Provide the (x, y) coordinate of the cell's center where the given text is located.  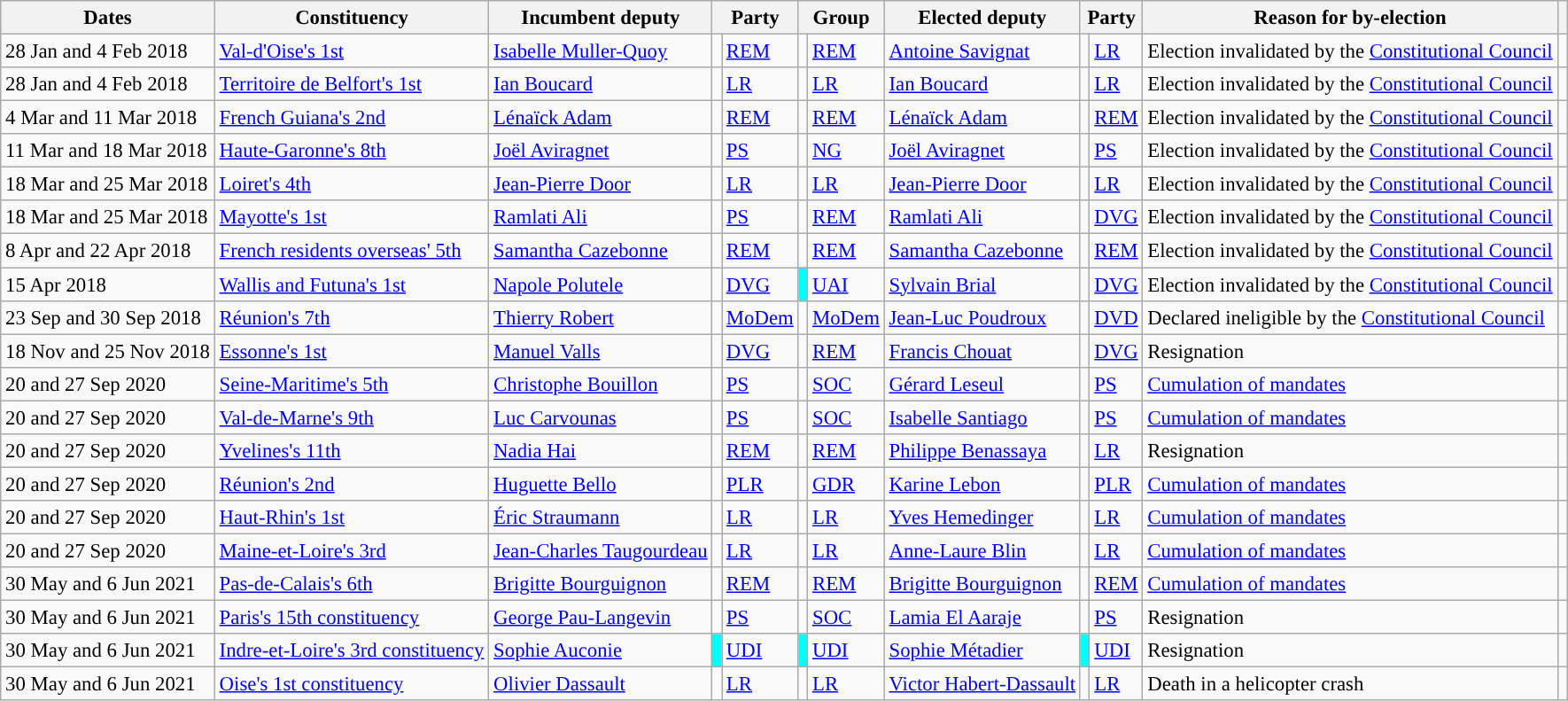
Territoire de Belfort's 1st (351, 84)
Wallis and Futuna's 1st (351, 284)
Manuel Valls (601, 351)
Gérard Leseul (982, 384)
Seine-Maritime's 5th (351, 384)
Antoine Savignat (982, 51)
Loiret's 4th (351, 184)
Lamia El Aaraje (982, 618)
Essonne's 1st (351, 351)
Victor Habert-Dassault (982, 684)
Mayotte's 1st (351, 217)
Thierry Robert (601, 317)
Indre-et-Loire's 3rd constituency (351, 650)
Oise's 1st constituency (351, 684)
Isabelle Santiago (982, 417)
11 Mar and 18 Mar 2018 (108, 151)
18 Nov and 25 Nov 2018 (108, 351)
Philippe Benassaya (982, 451)
Constituency (351, 18)
Nadia Hai (601, 451)
French residents overseas' 5th (351, 251)
GDR (847, 484)
23 Sep and 30 Sep 2018 (108, 317)
Maine-et-Loire's 3rd (351, 550)
Napole Polutele (601, 284)
Death in a helicopter crash (1350, 684)
Elected deputy (982, 18)
Anne-Laure Blin (982, 550)
Sophie Métadier (982, 650)
Yves Hemedinger (982, 518)
Incumbent deputy (601, 18)
Declared ineligible by the Constitutional Council (1350, 317)
Olivier Dassault (601, 684)
Éric Straumann (601, 518)
Karine Lebon (982, 484)
Luc Carvounas (601, 417)
Val-de-Marne's 9th (351, 417)
Isabelle Muller-Quoy (601, 51)
Reason for by-election (1350, 18)
Jean-Charles Taugourdeau (601, 550)
Pas-de-Calais's 6th (351, 584)
Dates (108, 18)
Haute-Garonne's 8th (351, 151)
Haut-Rhin's 1st (351, 518)
Jean-Luc Poudroux (982, 317)
DVD (1116, 317)
Christophe Bouillon (601, 384)
Huguette Bello (601, 484)
Group (842, 18)
UAI (847, 284)
NG (847, 151)
Sophie Auconie (601, 650)
15 Apr 2018 (108, 284)
Val-d'Oise's 1st (351, 51)
Paris's 15th constituency (351, 618)
Francis Chouat (982, 351)
8 Apr and 22 Apr 2018 (108, 251)
Sylvain Brial (982, 284)
4 Mar and 11 Mar 2018 (108, 118)
French Guiana's 2nd (351, 118)
Réunion's 2nd (351, 484)
George Pau-Langevin (601, 618)
Yvelines's 11th (351, 451)
Réunion's 7th (351, 317)
